Output the (X, Y) coordinate of the center of the cell containing the given text.  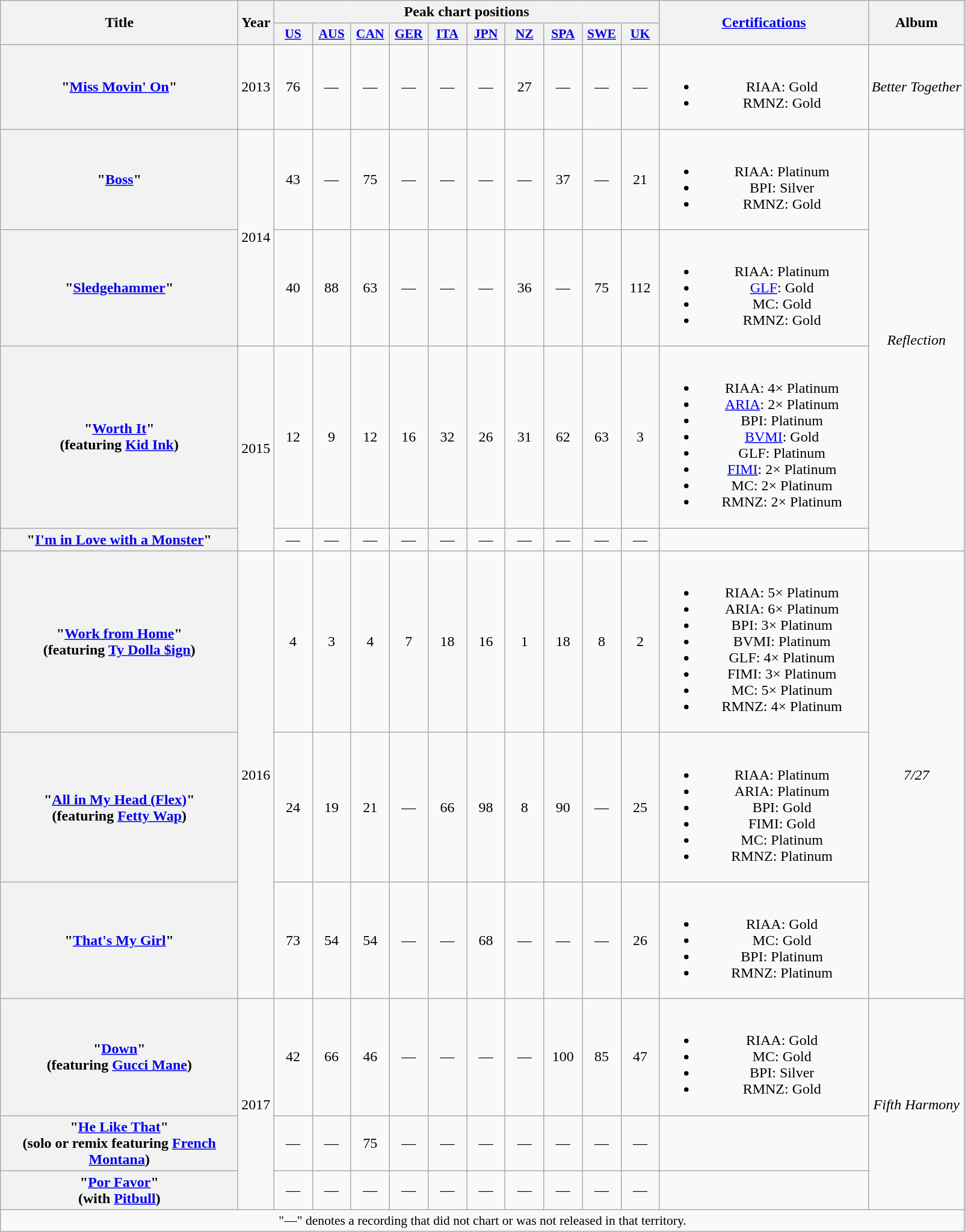
100 (563, 1057)
RIAA: 5× PlatinumARIA: 6× PlatinumBPI: 3× PlatinumBVMI: PlatinumGLF: 4× PlatinumFIMI: 3× PlatinumMC: 5× PlatinumRMNZ: 4× Platinum (764, 642)
40 (293, 288)
2015 (256, 449)
32 (447, 437)
"That's My Girl" (119, 940)
2013 (256, 87)
25 (640, 807)
"Worth It"(featuring Kid Ink) (119, 437)
90 (563, 807)
RIAA: GoldMC: GoldBPI: SilverRMNZ: Gold (764, 1057)
RIAA: PlatinumBPI: SilverRMNZ: Gold (764, 179)
73 (293, 940)
"Por Favor"(with Pitbull) (119, 1190)
Fifth Harmony (916, 1104)
ITA (447, 34)
SWE (602, 34)
112 (640, 288)
98 (486, 807)
24 (293, 807)
27 (525, 87)
19 (331, 807)
SPA (563, 34)
68 (486, 940)
UK (640, 34)
88 (331, 288)
NZ (525, 34)
"I'm in Love with a Monster" (119, 540)
US (293, 34)
RIAA: PlatinumGLF: GoldMC: GoldRMNZ: Gold (764, 288)
JPN (486, 34)
Certifications (764, 23)
GER (409, 34)
62 (563, 437)
"All in My Head (Flex)"(featuring Fetty Wap) (119, 807)
76 (293, 87)
2017 (256, 1104)
"—" denotes a recording that did not chart or was not released in that territory. (482, 1221)
"Down"(featuring Gucci Mane) (119, 1057)
43 (293, 179)
RIAA: GoldRMNZ: Gold (764, 87)
7/27 (916, 775)
47 (640, 1057)
42 (293, 1057)
31 (525, 437)
36 (525, 288)
2016 (256, 775)
46 (370, 1057)
85 (602, 1057)
RIAA: PlatinumARIA: PlatinumBPI: GoldFIMI: GoldMC: PlatinumRMNZ: Platinum (764, 807)
AUS (331, 34)
2014 (256, 237)
CAN (370, 34)
Album (916, 23)
"Miss Movin' On" (119, 87)
1 (525, 642)
Peak chart positions (467, 12)
Year (256, 23)
Better Together (916, 87)
RIAA: GoldMC: GoldBPI: PlatinumRMNZ: Platinum (764, 940)
9 (331, 437)
RIAA: 4× PlatinumARIA: 2× PlatinumBPI: PlatinumBVMI: GoldGLF: PlatinumFIMI: 2× PlatinumMC: 2× PlatinumRMNZ: 2× Platinum (764, 437)
"Work from Home"(featuring Ty Dolla $ign) (119, 642)
7 (409, 642)
Title (119, 23)
2 (640, 642)
"He Like That"(solo or remix featuring French Montana) (119, 1143)
Reflection (916, 339)
"Sledgehammer" (119, 288)
"Boss" (119, 179)
37 (563, 179)
